Identify which cell holds the provided text, then report its (X, Y) central coordinate. 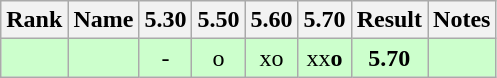
Result (389, 20)
o (218, 58)
Name (104, 20)
5.50 (218, 20)
Notes (462, 20)
5.30 (166, 20)
Rank (34, 20)
- (166, 58)
5.60 (272, 20)
xxo (324, 58)
xo (272, 58)
